Scan for the cell matching the given text and deliver its [x, y] coordinate at center. 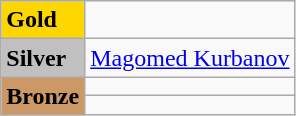
Magomed Kurbanov [190, 58]
Bronze [43, 96]
Gold [43, 20]
Silver [43, 58]
